For the text-containing cell, return its midpoint in (X, Y) coordinate format. 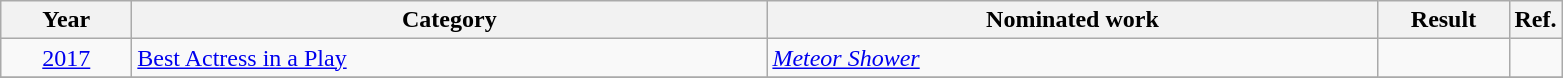
Best Actress in a Play (450, 58)
Result (1444, 20)
Meteor Shower (1072, 58)
Ref. (1536, 20)
Nominated work (1072, 20)
Year (66, 20)
2017 (66, 58)
Category (450, 20)
